Locate the cell with the specified text and output its [X, Y] center coordinate. 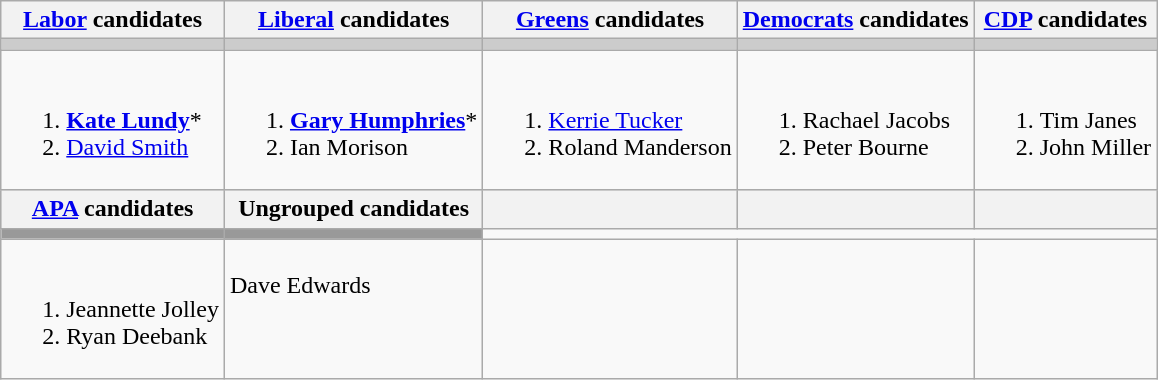
Ungrouped candidates [353, 209]
Jeannette JolleyRyan Deebank [113, 309]
Labor candidates [113, 20]
Rachael JacobsPeter Bourne [856, 120]
Kerrie TuckerRoland Manderson [610, 120]
Tim JanesJohn Miller [1065, 120]
CDP candidates [1065, 20]
APA candidates [113, 209]
Liberal candidates [353, 20]
Dave Edwards [353, 309]
Democrats candidates [856, 20]
Kate Lundy*David Smith [113, 120]
Greens candidates [610, 20]
Gary Humphries*Ian Morison [353, 120]
